Return [x, y] of the center of cell containing provided text 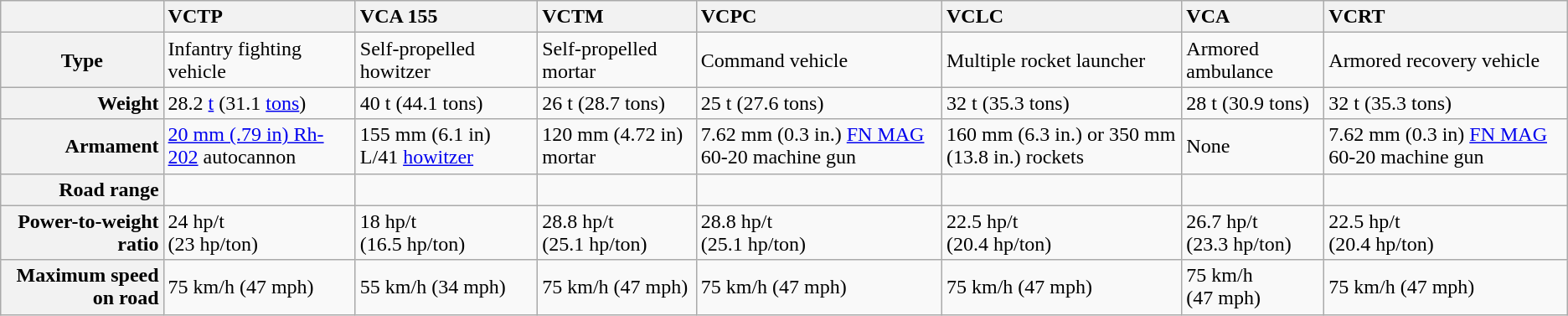
Power-to-weight ratio [82, 233]
Multiple rocket launcher [1061, 60]
Self-propelled mortar [616, 60]
Armament [82, 146]
Weight [82, 103]
24 hp/t(23 hp/ton) [260, 233]
26.7 hp/t(23.3 hp/ton) [1253, 233]
Type [82, 60]
Armored ambulance [1253, 60]
VCPC [819, 17]
Command vehicle [819, 60]
Infantry fighting vehicle [260, 60]
25 t (27.6 tons) [819, 103]
20 mm (.79 in) Rh-202 autocannon [260, 146]
155 mm (6.1 in) L/41 howitzer [446, 146]
VCLC [1061, 17]
18 hp/t(16.5 hp/ton) [446, 233]
Self-propelled howitzer [446, 60]
VCA 155 [446, 17]
28.2 t (31.1 tons) [260, 103]
160 mm (6.3 in.) or 350 mm (13.8 in.) rockets [1061, 146]
Armored recovery vehicle [1446, 60]
VCTP [260, 17]
VCRT [1446, 17]
Maximum speed on road [82, 287]
120 mm (4.72 in) mortar [616, 146]
VCTM [616, 17]
55 km/h (34 mph) [446, 287]
None [1253, 146]
Road range [82, 189]
VCA [1253, 17]
26 t (28.7 tons) [616, 103]
7.62 mm (0.3 in.) FN MAG 60-20 machine gun [819, 146]
28 t (30.9 tons) [1253, 103]
7.62 mm (0.3 in) FN MAG 60-20 machine gun [1446, 146]
40 t (44.1 tons) [446, 103]
